Pinpoint the cell where the given text exists, returning its [X, Y] midpoint coordinate. 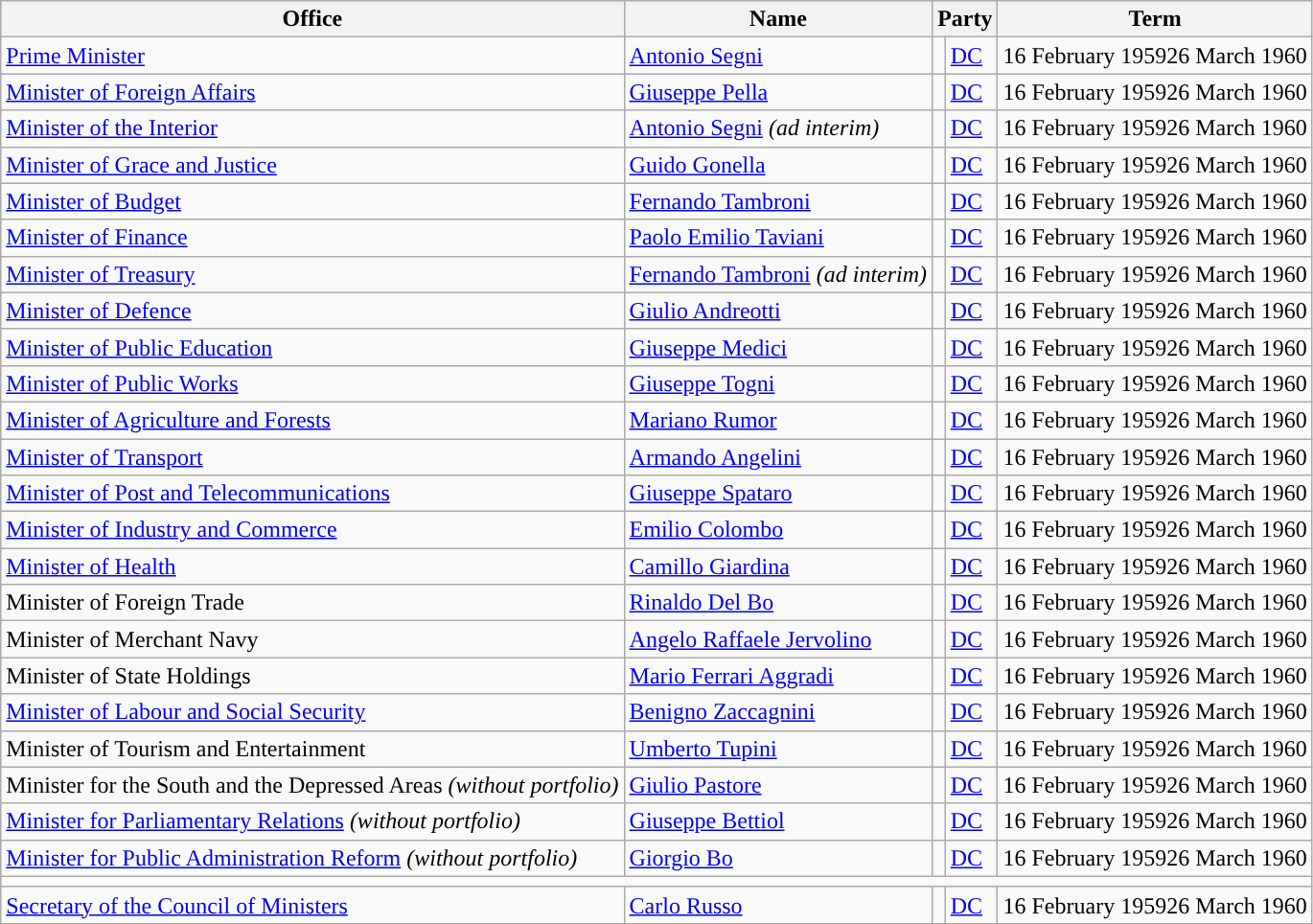
Minister of State Holdings [312, 676]
Fernando Tambroni [778, 201]
Antonio Segni (ad interim) [778, 128]
Angelo Raffaele Jervolino [778, 639]
Minister of Treasury [312, 274]
Minister of Transport [312, 457]
Giorgio Bo [778, 858]
Giuseppe Pella [778, 92]
Minister of Foreign Affairs [312, 92]
Minister of Public Education [312, 347]
Mariano Rumor [778, 420]
Benigno Zaccagnini [778, 712]
Minister of Finance [312, 238]
Secretary of the Council of Ministers [312, 905]
Minister of Industry and Commerce [312, 530]
Term [1155, 19]
Minister of Foreign Trade [312, 603]
Giuseppe Medici [778, 347]
Minister of Budget [312, 201]
Minister of Defence [312, 311]
Minister of Labour and Social Security [312, 712]
Minister for the South and the Depressed Areas (without portfolio) [312, 785]
Prime Minister [312, 56]
Camillo Giardina [778, 566]
Party [965, 19]
Minister for Parliamentary Relations (without portfolio) [312, 821]
Guido Gonella [778, 165]
Minister of Post and Telecommunications [312, 494]
Rinaldo Del Bo [778, 603]
Fernando Tambroni (ad interim) [778, 274]
Antonio Segni [778, 56]
Giulio Andreotti [778, 311]
Minister of Health [312, 566]
Paolo Emilio Taviani [778, 238]
Armando Angelini [778, 457]
Giuseppe Togni [778, 383]
Minister of Tourism and Entertainment [312, 749]
Minister of Agriculture and Forests [312, 420]
Name [778, 19]
Carlo Russo [778, 905]
Giuseppe Bettiol [778, 821]
Minister for Public Administration Reform (without portfolio) [312, 858]
Emilio Colombo [778, 530]
Minister of Public Works [312, 383]
Office [312, 19]
Giulio Pastore [778, 785]
Minister of Grace and Justice [312, 165]
Umberto Tupini [778, 749]
Giuseppe Spataro [778, 494]
Mario Ferrari Aggradi [778, 676]
Minister of the Interior [312, 128]
Minister of Merchant Navy [312, 639]
